Extract the [x, y] coordinate from the center of the cell holding the provided text.  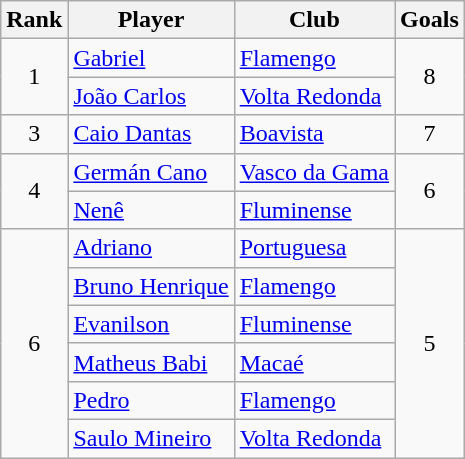
Club [314, 20]
Adriano [151, 248]
Portuguesa [314, 248]
7 [430, 134]
Germán Cano [151, 172]
Matheus Babi [151, 362]
Evanilson [151, 324]
3 [34, 134]
Macaé [314, 362]
Bruno Henrique [151, 286]
5 [430, 343]
Pedro [151, 400]
Vasco da Gama [314, 172]
Caio Dantas [151, 134]
Boavista [314, 134]
1 [34, 77]
Saulo Mineiro [151, 438]
4 [34, 191]
8 [430, 77]
Player [151, 20]
Gabriel [151, 58]
João Carlos [151, 96]
Goals [430, 20]
Nenê [151, 210]
Rank [34, 20]
